Identify which cell holds the provided text, then report its (X, Y) central coordinate. 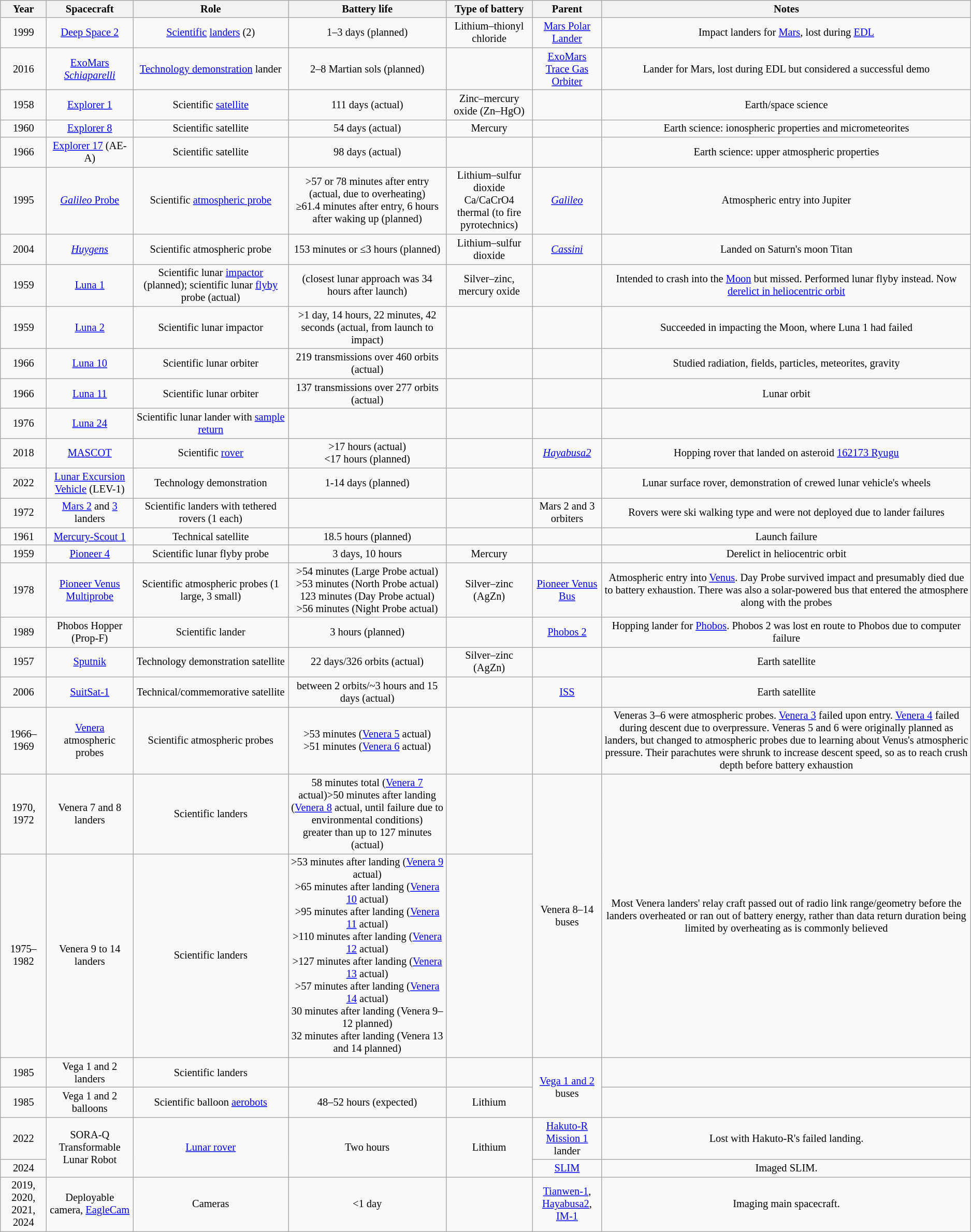
ExoMars Schiaparelli (90, 69)
Pioneer Venus Multiprobe (90, 590)
ExoMars Trace Gas Orbiter (567, 69)
Huygens (90, 249)
>57 or 78 minutes after entry (actual, due to overheating)≥61.4 minutes after entry, 6 hours after waking up (planned) (367, 200)
Atmospheric entry into Jupiter (786, 200)
Hopping rover that landed on asteroid 162173 Ryugu (786, 453)
Deployable camera, EagleCam (90, 1204)
Scientific landers with tethered rovers (1 each) (211, 513)
Lunar Excursion Vehicle (LEV-1) (90, 483)
Scientific atmospheric probes (1 large, 3 small) (211, 590)
2–8 Martian sols (planned) (367, 69)
Lunar surface rover, demonstration of crewed lunar vehicle's wheels (786, 483)
Mars Polar Lander (567, 33)
Launch failure (786, 537)
Succeeded in impacting the Moon, where Luna 1 had failed (786, 327)
Scientific lunar flyby probe (211, 554)
Pioneer 4 (90, 554)
Impact landers for Mars, lost during EDL (786, 33)
Mars 2 and 3 landers (90, 513)
3 days, 10 hours (367, 554)
Luna 10 (90, 364)
Galileo Probe (90, 200)
2004 (24, 249)
Notes (786, 9)
2019, 2020, 2021, 2024 (24, 1204)
111 days (actual) (367, 105)
Cameras (211, 1204)
Technical/commemorative satellite (211, 692)
1975–1982 (24, 955)
1972 (24, 513)
Vega 1 and 2 buses (567, 1088)
98 days (actual) (367, 152)
Lithium–thionyl chloride (489, 33)
SORA-Q Transformable Lunar Robot (90, 1147)
Derelict in heliocentric orbit (786, 554)
2018 (24, 453)
Lithium–sulfur dioxideCa/CaCrO4 thermal (to fire pyrotechnics) (489, 200)
Phobos Hopper (Prop-F) (90, 632)
Galileo (567, 200)
Mercury-Scout 1 (90, 537)
3 hours (planned) (367, 632)
Phobos 2 (567, 632)
Studied radiation, fields, particles, meteorites, gravity (786, 364)
Year (24, 9)
Pioneer Venus Bus (567, 590)
Type of battery (489, 9)
1976 (24, 423)
Lost with Hakuto-R's failed landing. (786, 1138)
Mars 2 and 3 orbiters (567, 513)
Lander for Mars, lost during EDL but considered a successful demo (786, 69)
22 days/326 orbits (actual) (367, 662)
Explorer 1 (90, 105)
Luna 24 (90, 423)
1978 (24, 590)
Hayabusa2 (567, 453)
<1 day (367, 1204)
1961 (24, 537)
Scientific atmospheric probes (211, 741)
1995 (24, 200)
Deep Space 2 (90, 33)
Sputnik (90, 662)
Earth science: ionospheric properties and micrometeorites (786, 128)
between 2 orbits/~3 hours and 15 days (actual) (367, 692)
Venera 9 to 14 landers (90, 955)
Parent (567, 9)
Explorer 17 (AE-A) (90, 152)
1966–1969 (24, 741)
Scientific lander (211, 632)
>53 minutes (Venera 5 actual)>51 minutes (Venera 6 actual) (367, 741)
Technology demonstration lander (211, 69)
1960 (24, 128)
1999 (24, 33)
Venera 8–14 buses (567, 916)
Scientific rover (211, 453)
Imaged SLIM. (786, 1168)
Lunar rover (211, 1147)
Rovers were ski walking type and were not deployed due to lander failures (786, 513)
Role (211, 9)
Scientific lunar lander with sample return (211, 423)
Technology demonstration (211, 483)
Hopping lander for Phobos. Phobos 2 was lost en route to Phobos due to computer failure (786, 632)
Battery life (367, 9)
54 days (actual) (367, 128)
48–52 hours (expected) (367, 1102)
Vega 1 and 2 balloons (90, 1102)
Earth science: upper atmospheric properties (786, 152)
153 minutes or ≤3 hours (planned) (367, 249)
Spacecraft (90, 9)
2016 (24, 69)
Venera atmospheric probes (90, 741)
>54 minutes (Large Probe actual)>53 minutes (North Probe actual)123 minutes (Day Probe actual)>56 minutes (Night Probe actual) (367, 590)
>1 day, 14 hours, 22 minutes, 42 seconds (actual, from launch to impact) (367, 327)
Luna 2 (90, 327)
1957 (24, 662)
Luna 1 (90, 285)
Lunar orbit (786, 394)
SuitSat-1 (90, 692)
Explorer 8 (90, 128)
219 transmissions over 460 orbits (actual) (367, 364)
Lithium–sulfur dioxide (489, 249)
ISS (567, 692)
Intended to crash into the Moon but missed. Performed lunar flyby instead. Now derelict in heliocentric orbit (786, 285)
Scientific landers (2) (211, 33)
Cassini (567, 249)
Two hours (367, 1147)
Zinc–mercury oxide (Zn–HgO) (489, 105)
>17 hours (actual)<17 hours (planned) (367, 453)
18.5 hours (planned) (367, 537)
137 transmissions over 277 orbits (actual) (367, 394)
2024 (24, 1168)
SLIM (567, 1168)
Hakuto-R Mission 1 lander (567, 1138)
Venera 7 and 8 landers (90, 814)
2006 (24, 692)
1970, 1972 (24, 814)
Scientific lunar impactor (planned); scientific lunar flyby probe (actual) (211, 285)
1-14 days (planned) (367, 483)
1989 (24, 632)
Luna 11 (90, 394)
Silver–zinc, mercury oxide (489, 285)
Imaging main spacecraft. (786, 1204)
1958 (24, 105)
Earth/space science (786, 105)
Vega 1 and 2 landers (90, 1072)
Scientific lunar impactor (211, 327)
Technology demonstration satellite (211, 662)
Technical satellite (211, 537)
Tianwen-1, Hayabusa2, IM-1 (567, 1204)
MASCOT (90, 453)
Landed on Saturn's moon Titan (786, 249)
1–3 days (planned) (367, 33)
Scientific balloon aerobots (211, 1102)
(closest lunar approach was 34 hours after launch) (367, 285)
